Return the [X, Y] coordinate for the center point of the cell that contains the specified text.  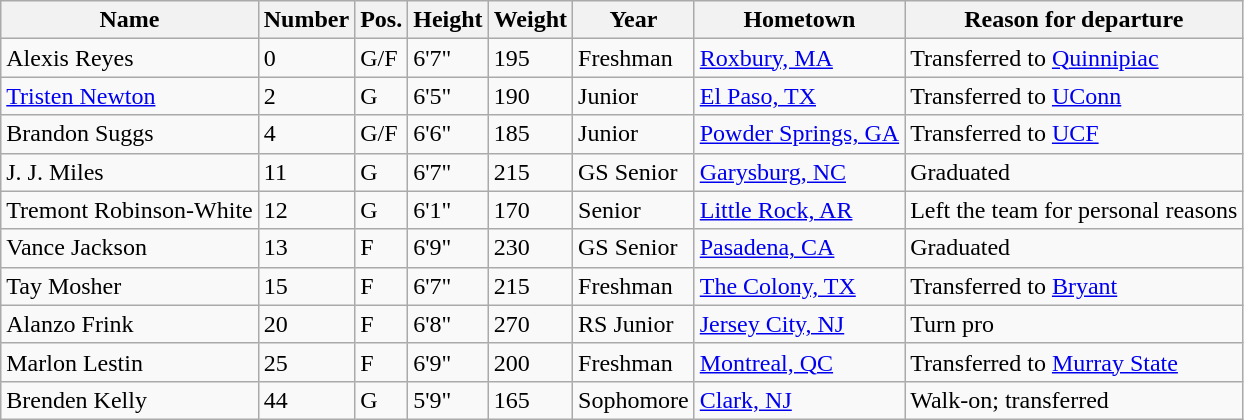
2 [306, 96]
15 [306, 286]
Turn pro [1074, 324]
Name [130, 20]
Montreal, QC [799, 362]
230 [530, 248]
Alexis Reyes [130, 58]
Transferred to UConn [1074, 96]
4 [306, 134]
Pasadena, CA [799, 248]
Transferred to UCF [1074, 134]
Left the team for personal reasons [1074, 210]
Sophomore [634, 400]
6'1" [448, 210]
Roxbury, MA [799, 58]
190 [530, 96]
200 [530, 362]
Transferred to Bryant [1074, 286]
Transferred to Quinnipiac [1074, 58]
165 [530, 400]
Alanzo Frink [130, 324]
Little Rock, AR [799, 210]
195 [530, 58]
270 [530, 324]
Marlon Lestin [130, 362]
Year [634, 20]
Vance Jackson [130, 248]
Tay Mosher [130, 286]
RS Junior [634, 324]
Pos. [382, 20]
185 [530, 134]
11 [306, 172]
Weight [530, 20]
Tremont Robinson-White [130, 210]
Reason for departure [1074, 20]
Height [448, 20]
13 [306, 248]
J. J. Miles [130, 172]
44 [306, 400]
Brandon Suggs [130, 134]
5'9" [448, 400]
170 [530, 210]
El Paso, TX [799, 96]
Senior [634, 210]
12 [306, 210]
25 [306, 362]
Tristen Newton [130, 96]
6'8" [448, 324]
Number [306, 20]
Brenden Kelly [130, 400]
Powder Springs, GA [799, 134]
20 [306, 324]
6'5" [448, 96]
Transferred to Murray State [1074, 362]
Walk-on; transferred [1074, 400]
The Colony, TX [799, 286]
Clark, NJ [799, 400]
Hometown [799, 20]
6'6" [448, 134]
0 [306, 58]
Garysburg, NC [799, 172]
Jersey City, NJ [799, 324]
